Pinpoint the cell where the given text exists, returning its [x, y] midpoint coordinate. 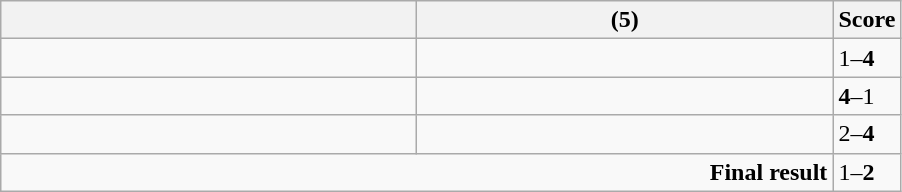
4–1 [867, 96]
(5) [625, 20]
1–4 [867, 58]
Score [867, 20]
2–4 [867, 134]
1–2 [867, 172]
Final result [417, 172]
